Extract the (x, y) coordinate from the center of the cell holding the provided text.  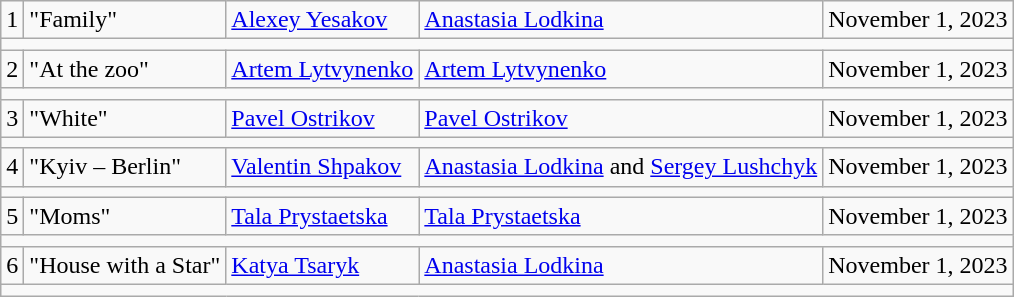
2 (12, 69)
Alexey Yesakov (322, 20)
"Kyiv – Berlin" (125, 167)
"House with a Star" (125, 265)
4 (12, 167)
6 (12, 265)
Valentin Shpakov (322, 167)
"White" (125, 118)
Katya Tsaryk (322, 265)
"Family" (125, 20)
"At the zoo" (125, 69)
"Moms" (125, 216)
3 (12, 118)
1 (12, 20)
Anastasia Lodkina and Sergey Lushchyk (621, 167)
5 (12, 216)
